Return [X, Y] of the center of cell containing provided text 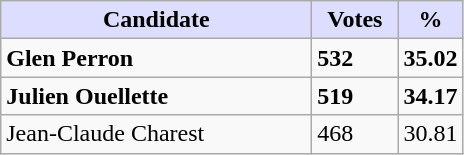
Julien Ouellette [156, 96]
532 [355, 58]
519 [355, 96]
35.02 [430, 58]
Votes [355, 20]
34.17 [430, 96]
468 [355, 134]
% [430, 20]
30.81 [430, 134]
Jean-Claude Charest [156, 134]
Glen Perron [156, 58]
Candidate [156, 20]
